Capture the cell that displays the provided text and extract its [x, y] central coordinate. 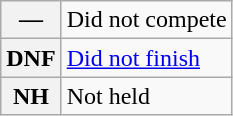
Did not compete [146, 20]
DNF [31, 58]
— [31, 20]
NH [31, 96]
Did not finish [146, 58]
Not held [146, 96]
